Determine the (X, Y) coordinate at the center of the cell enclosing the given text.  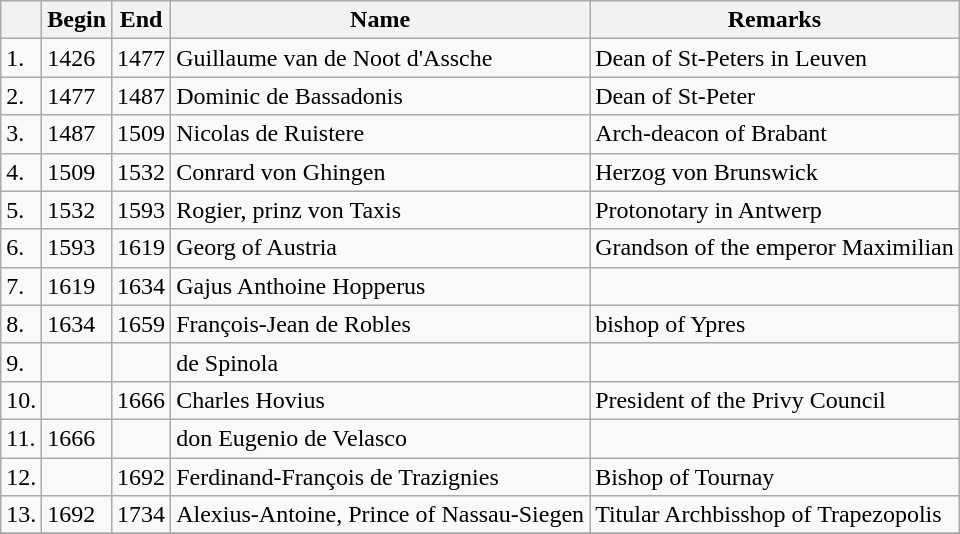
Charles Hovius (380, 400)
Dean of St-Peter (775, 96)
Protonotary in Antwerp (775, 210)
12. (22, 477)
don Eugenio de Velasco (380, 438)
Conrard von Ghingen (380, 172)
5. (22, 210)
1734 (142, 515)
Begin (77, 20)
Nicolas de Ruistere (380, 134)
7. (22, 286)
1426 (77, 58)
1. (22, 58)
Bishop of Tournay (775, 477)
End (142, 20)
President of the Privy Council (775, 400)
Dean of St-Peters in Leuven (775, 58)
Gajus Anthoine Hopperus (380, 286)
Titular Archbisshop of Trapezopolis (775, 515)
Alexius-Antoine, Prince of Nassau-Siegen (380, 515)
Dominic de Bassadonis (380, 96)
Georg of Austria (380, 248)
Guillaume van de Noot d'Assche (380, 58)
Ferdinand-François de Trazignies (380, 477)
6. (22, 248)
François-Jean de Robles (380, 324)
8. (22, 324)
11. (22, 438)
Grandson of the emperor Maximilian (775, 248)
Rogier, prinz von Taxis (380, 210)
10. (22, 400)
de Spinola (380, 362)
13. (22, 515)
1659 (142, 324)
bishop of Ypres (775, 324)
Name (380, 20)
Remarks (775, 20)
2. (22, 96)
3. (22, 134)
9. (22, 362)
4. (22, 172)
Herzog von Brunswick (775, 172)
Arch-deacon of Brabant (775, 134)
